Return the [x, y] coordinate for the center point of the cell that contains the specified text.  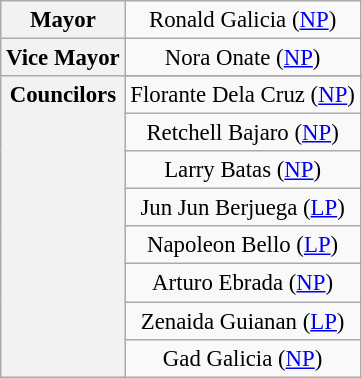
Arturo Ebrada (NP) [242, 283]
Gad Galicia (NP) [242, 358]
Mayor [63, 20]
Nora Onate (NP) [242, 58]
Jun Jun Berjuega (LP) [242, 208]
Florante Dela Cruz (NP) [242, 95]
Napoleon Bello (LP) [242, 245]
Retchell Bajaro (NP) [242, 133]
Councilors [63, 226]
Ronald Galicia (NP) [242, 20]
Larry Batas (NP) [242, 170]
Zenaida Guianan (LP) [242, 321]
Vice Mayor [63, 58]
